Pinpoint the cell where the given text exists, returning its [X, Y] midpoint coordinate. 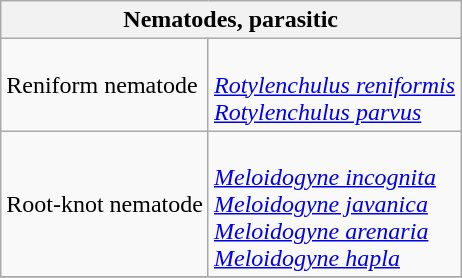
Rotylenchulus reniformis Rotylenchulus parvus [334, 85]
Root-knot nematode [105, 204]
Reniform nematode [105, 85]
Meloidogyne incognita Meloidogyne javanica Meloidogyne arenaria Meloidogyne hapla [334, 204]
Nematodes, parasitic [231, 20]
